Capture the cell that displays the provided text and extract its [x, y] central coordinate. 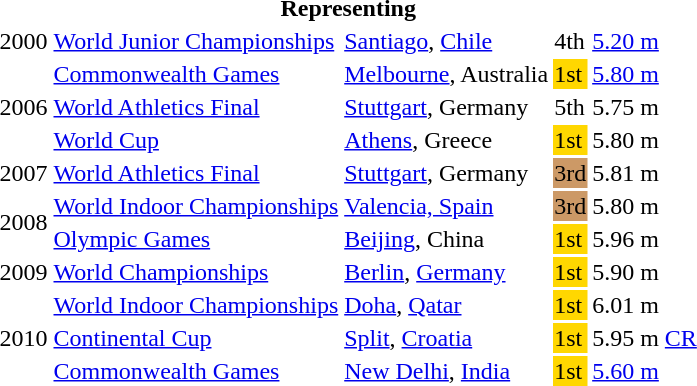
Continental Cup [196, 338]
5th [570, 107]
Melbourne, Australia [446, 74]
Beijing, China [446, 239]
Valencia, Spain [446, 206]
Split, Croatia [446, 338]
World Junior Championships [196, 41]
New Delhi, India [446, 371]
4th [570, 41]
World Cup [196, 140]
Santiago, Chile [446, 41]
World Championships [196, 272]
Doha, Qatar [446, 305]
Berlin, Germany [446, 272]
Olympic Games [196, 239]
Athens, Greece [446, 140]
